Detect which cell encompasses the target text, then output its (X, Y) center coordinate. 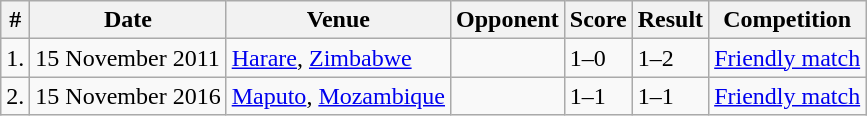
Date (128, 20)
Opponent (508, 20)
Result (670, 20)
Score (598, 20)
Maputo, Mozambique (338, 96)
1–2 (670, 58)
# (16, 20)
Venue (338, 20)
2. (16, 96)
15 November 2016 (128, 96)
1. (16, 58)
Harare, Zimbabwe (338, 58)
Competition (788, 20)
15 November 2011 (128, 58)
1–0 (598, 58)
